Determine the (X, Y) coordinate at the center of the cell enclosing the given text.  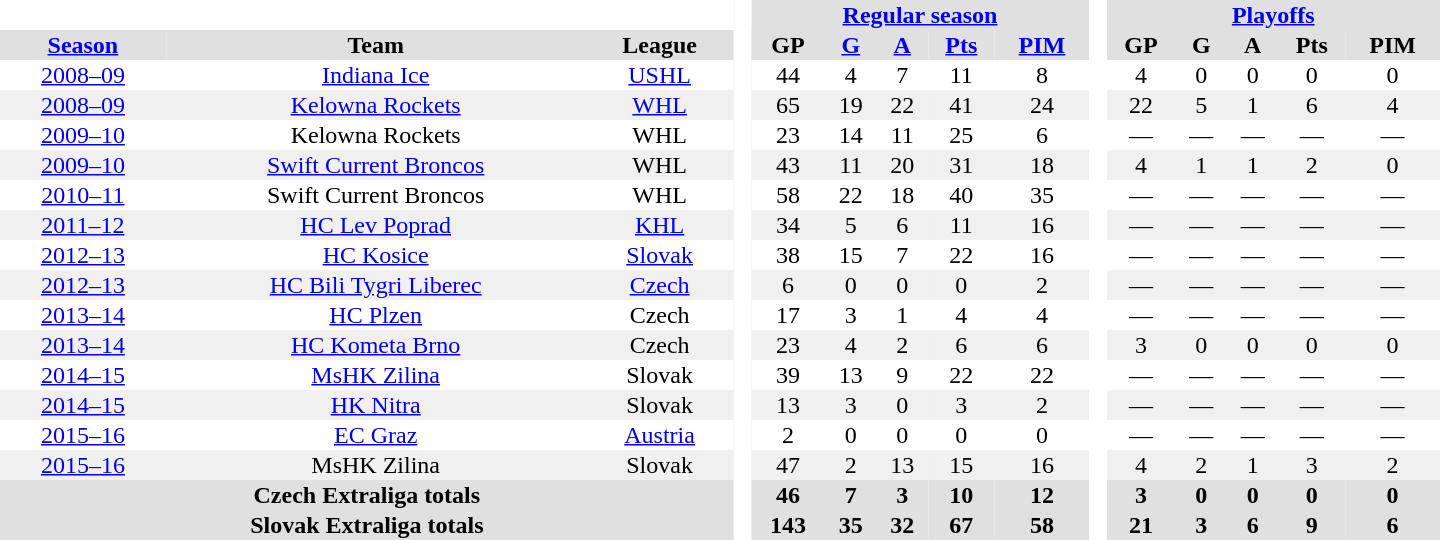
Indiana Ice (376, 75)
HK Nitra (376, 405)
43 (788, 165)
67 (962, 525)
League (660, 45)
34 (788, 225)
HC Lev Poprad (376, 225)
HC Kosice (376, 255)
Czech Extraliga totals (367, 495)
14 (850, 135)
47 (788, 465)
20 (902, 165)
Austria (660, 435)
38 (788, 255)
25 (962, 135)
2010–11 (83, 195)
24 (1042, 105)
12 (1042, 495)
HC Bili Tygri Liberec (376, 285)
EC Graz (376, 435)
46 (788, 495)
KHL (660, 225)
39 (788, 375)
40 (962, 195)
HC Plzen (376, 315)
HC Kometa Brno (376, 345)
44 (788, 75)
Regular season (920, 15)
Team (376, 45)
USHL (660, 75)
31 (962, 165)
17 (788, 315)
Slovak Extraliga totals (367, 525)
8 (1042, 75)
41 (962, 105)
65 (788, 105)
19 (850, 105)
Playoffs (1273, 15)
21 (1140, 525)
2011–12 (83, 225)
Season (83, 45)
10 (962, 495)
143 (788, 525)
32 (902, 525)
